Locate the cell with the specified text and output its [x, y] center coordinate. 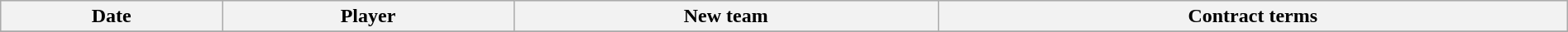
Date [112, 16]
Contract terms [1252, 16]
Player [369, 16]
New team [726, 16]
